Pinpoint the cell where the given text exists, returning its [X, Y] midpoint coordinate. 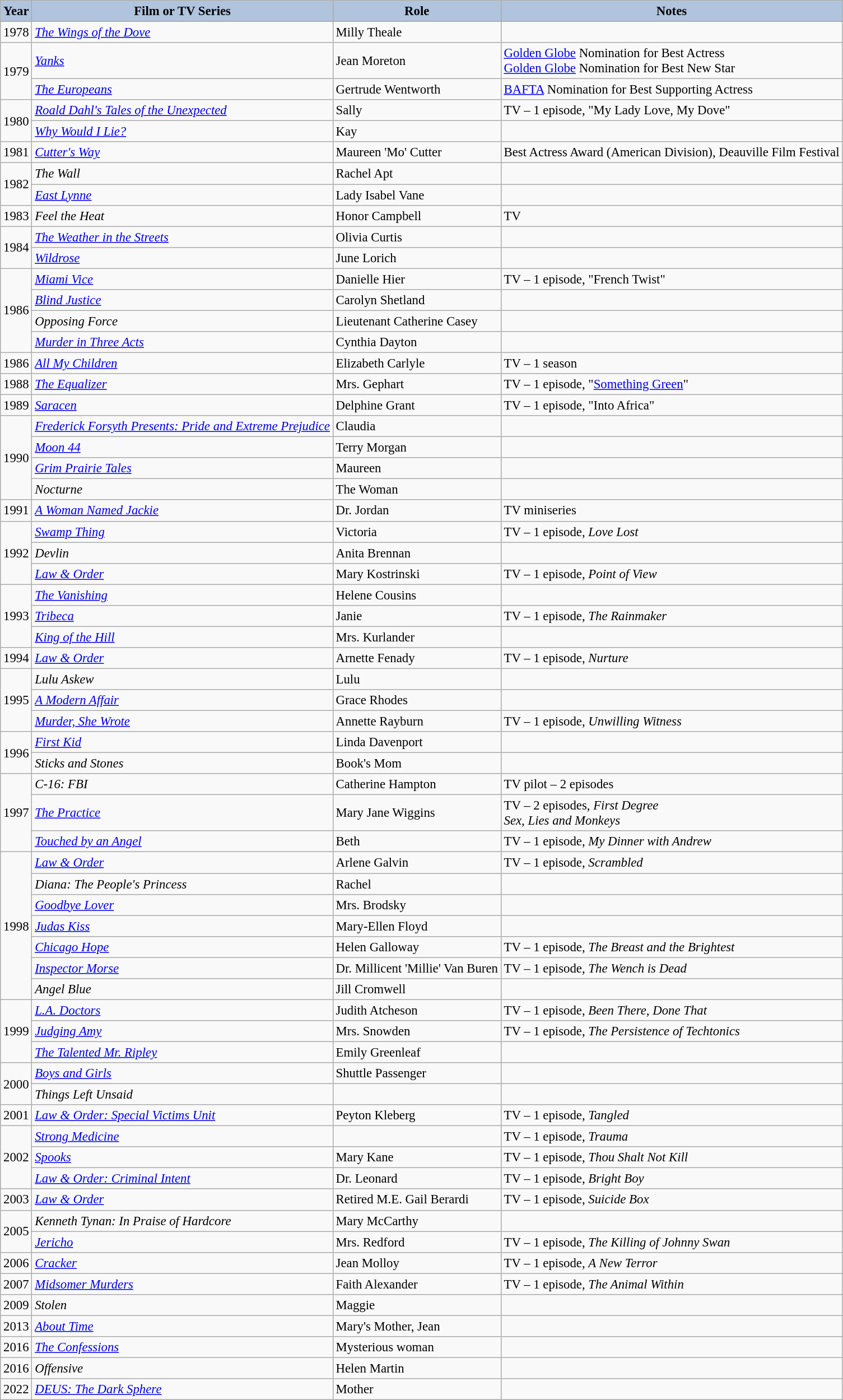
Mary Jane Wiggins [417, 813]
TV – 1 episode, Been There, Done That [672, 1010]
Helen Galloway [417, 947]
2003 [16, 1200]
1978 [16, 32]
1981 [16, 153]
Roald Dahl's Tales of the Unexpected [183, 110]
2007 [16, 1284]
Annette Rayburn [417, 722]
1995 [16, 700]
Mary McCarthy [417, 1221]
Saracen [183, 406]
King of the Hill [183, 637]
TV – 1 episode, Scrambled [672, 863]
Judas Kiss [183, 926]
The Equalizer [183, 384]
Jean Molloy [417, 1263]
The Europeans [183, 90]
Retired M.E. Gail Berardi [417, 1200]
Nocturne [183, 490]
Cutter's Way [183, 153]
Dr. Jordan [417, 511]
Sally [417, 110]
2002 [16, 1157]
The Practice [183, 813]
Mary-Ellen Floyd [417, 926]
TV – 1 episode, The Persistence of Techtonics [672, 1031]
Catherine Hampton [417, 784]
C-16: FBI [183, 784]
Year [16, 11]
Inspector Morse [183, 968]
A Woman Named Jackie [183, 511]
Lady Isabel Vane [417, 195]
Arnette Fenady [417, 658]
Goodbye Lover [183, 905]
1997 [16, 813]
Grace Rhodes [417, 700]
Emily Greenleaf [417, 1052]
2009 [16, 1305]
Maggie [417, 1305]
1998 [16, 925]
Yanks [183, 61]
Helene Cousins [417, 595]
Beth [417, 842]
The Talented Mr. Ripley [183, 1052]
About Time [183, 1326]
2001 [16, 1115]
Stolen [183, 1305]
2006 [16, 1263]
The Woman [417, 490]
1993 [16, 616]
The Confessions [183, 1347]
Diana: The People's Princess [183, 884]
Opposing Force [183, 321]
TV [672, 216]
Cracker [183, 1263]
Murder, She Wrote [183, 722]
Rachel [417, 884]
1979 [16, 71]
Best Actress Award (American Division), Deauville Film Festival [672, 153]
All My Children [183, 363]
TV – 1 episode, "Into Africa" [672, 406]
TV – 1 episode, "Something Green" [672, 384]
Angel Blue [183, 989]
Grim Prairie Tales [183, 468]
Midsomer Murders [183, 1284]
The Wings of the Dove [183, 32]
Maureen 'Mo' Cutter [417, 153]
Lieutenant Catherine Casey [417, 321]
Lulu Askew [183, 679]
Kay [417, 132]
Mary's Mother, Jean [417, 1326]
1994 [16, 658]
1980 [16, 121]
TV – 1 episode, Suicide Box [672, 1200]
Why Would I Lie? [183, 132]
TV – 1 episode, The Rainmaker [672, 616]
A Modern Affair [183, 700]
The Weather in the Streets [183, 237]
Mother [417, 1389]
Anita Brennan [417, 553]
Mrs. Brodsky [417, 905]
TV – 1 episode, The Breast and the Brightest [672, 947]
Chicago Hope [183, 947]
Helen Martin [417, 1368]
The Vanishing [183, 595]
TV – 1 episode, A New Terror [672, 1263]
Touched by an Angel [183, 842]
Frederick Forsyth Presents: Pride and Extreme Prejudice [183, 426]
First Kid [183, 742]
1990 [16, 458]
TV – 1 episode, "My Lady Love, My Dove" [672, 110]
Jill Cromwell [417, 989]
1991 [16, 511]
1989 [16, 406]
TV – 1 episode, My Dinner with Andrew [672, 842]
Judging Amy [183, 1031]
Murder in Three Acts [183, 342]
Janie [417, 616]
Honor Campbell [417, 216]
1982 [16, 184]
TV – 1 episode, Trauma [672, 1137]
2022 [16, 1389]
2005 [16, 1231]
Spooks [183, 1157]
Notes [672, 11]
Faith Alexander [417, 1284]
Moon 44 [183, 448]
1999 [16, 1031]
TV miniseries [672, 511]
Mrs. Kurlander [417, 637]
Arlene Galvin [417, 863]
Milly Theale [417, 32]
June Lorich [417, 258]
TV – 1 episode, The Wench is Dead [672, 968]
1983 [16, 216]
The Wall [183, 174]
Danielle Hier [417, 279]
Golden Globe Nomination for Best ActressGolden Globe Nomination for Best New Star [672, 61]
Maureen [417, 468]
Boys and Girls [183, 1073]
Things Left Unsaid [183, 1095]
Claudia [417, 426]
Blind Justice [183, 300]
Terry Morgan [417, 448]
Devlin [183, 553]
1984 [16, 248]
Book's Mom [417, 764]
Gertrude Wentworth [417, 90]
Linda Davenport [417, 742]
Olivia Curtis [417, 237]
Shuttle Passenger [417, 1073]
Mrs. Gephart [417, 384]
Jean Moreton [417, 61]
Feel the Heat [183, 216]
Mary Kane [417, 1157]
East Lynne [183, 195]
2000 [16, 1083]
Law & Order: Special Victims Unit [183, 1115]
TV – 1 episode, "French Twist" [672, 279]
TV – 2 episodes, First DegreeSex, Lies and Monkeys [672, 813]
Offensive [183, 1368]
TV – 1 episode, Tangled [672, 1115]
TV – 1 episode, Point of View [672, 574]
Carolyn Shetland [417, 300]
BAFTA Nomination for Best Supporting Actress [672, 90]
Mrs. Redford [417, 1242]
TV – 1 episode, The Killing of Johnny Swan [672, 1242]
Sticks and Stones [183, 764]
TV – 1 episode, Bright Boy [672, 1179]
Peyton Kleberg [417, 1115]
TV – 1 episode, The Animal Within [672, 1284]
1992 [16, 552]
Mrs. Snowden [417, 1031]
TV pilot – 2 episodes [672, 784]
Kenneth Tynan: In Praise of Hardcore [183, 1221]
1996 [16, 753]
Role [417, 11]
TV – 1 episode, Thou Shalt Not Kill [672, 1157]
Cynthia Dayton [417, 342]
TV – 1 episode, Nurture [672, 658]
Mary Kostrinski [417, 574]
Tribeca [183, 616]
Judith Atcheson [417, 1010]
TV – 1 season [672, 363]
Miami Vice [183, 279]
Jericho [183, 1242]
Dr. Leonard [417, 1179]
Mysterious woman [417, 1347]
Elizabeth Carlyle [417, 363]
Rachel Apt [417, 174]
Dr. Millicent 'Millie' Van Buren [417, 968]
Lulu [417, 679]
TV – 1 episode, Love Lost [672, 532]
DEUS: The Dark Sphere [183, 1389]
Law & Order: Criminal Intent [183, 1179]
Wildrose [183, 258]
Strong Medicine [183, 1137]
Victoria [417, 532]
Film or TV Series [183, 11]
1988 [16, 384]
TV – 1 episode, Unwilling Witness [672, 722]
2013 [16, 1326]
Delphine Grant [417, 406]
L.A. Doctors [183, 1010]
Swamp Thing [183, 532]
